Find where the given text appears and provide that cell's center as [X, Y] coordinate. 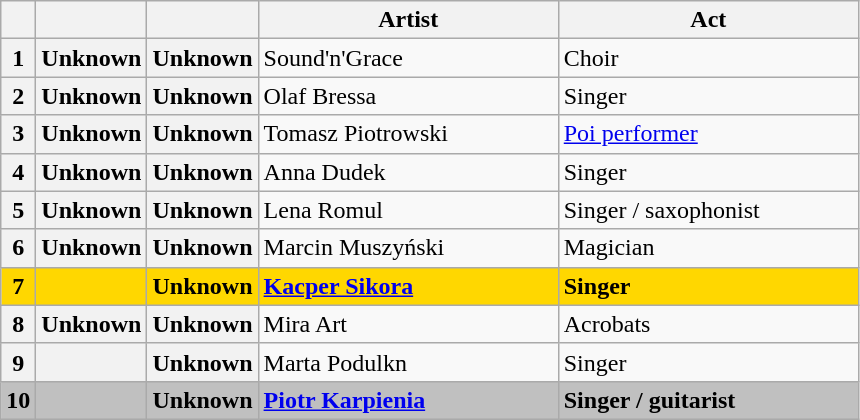
Olaf Bressa [408, 96]
Artist [408, 20]
Sound'n'Grace [408, 58]
Singer / saxophonist [708, 210]
Choir [708, 58]
Piotr Karpienia [408, 400]
3 [18, 134]
Kacper Sikora [408, 286]
Anna Dudek [408, 172]
4 [18, 172]
Lena Romul [408, 210]
9 [18, 362]
Poi performer [708, 134]
Magician [708, 248]
1 [18, 58]
6 [18, 248]
7 [18, 286]
8 [18, 324]
2 [18, 96]
Acrobats [708, 324]
5 [18, 210]
Mira Art [408, 324]
Marta Podulkn [408, 362]
Act [708, 20]
Singer / guitarist [708, 400]
10 [18, 400]
Marcin Muszyński [408, 248]
Tomasz Piotrowski [408, 134]
